Identify which cell holds the provided text, then report its [x, y] central coordinate. 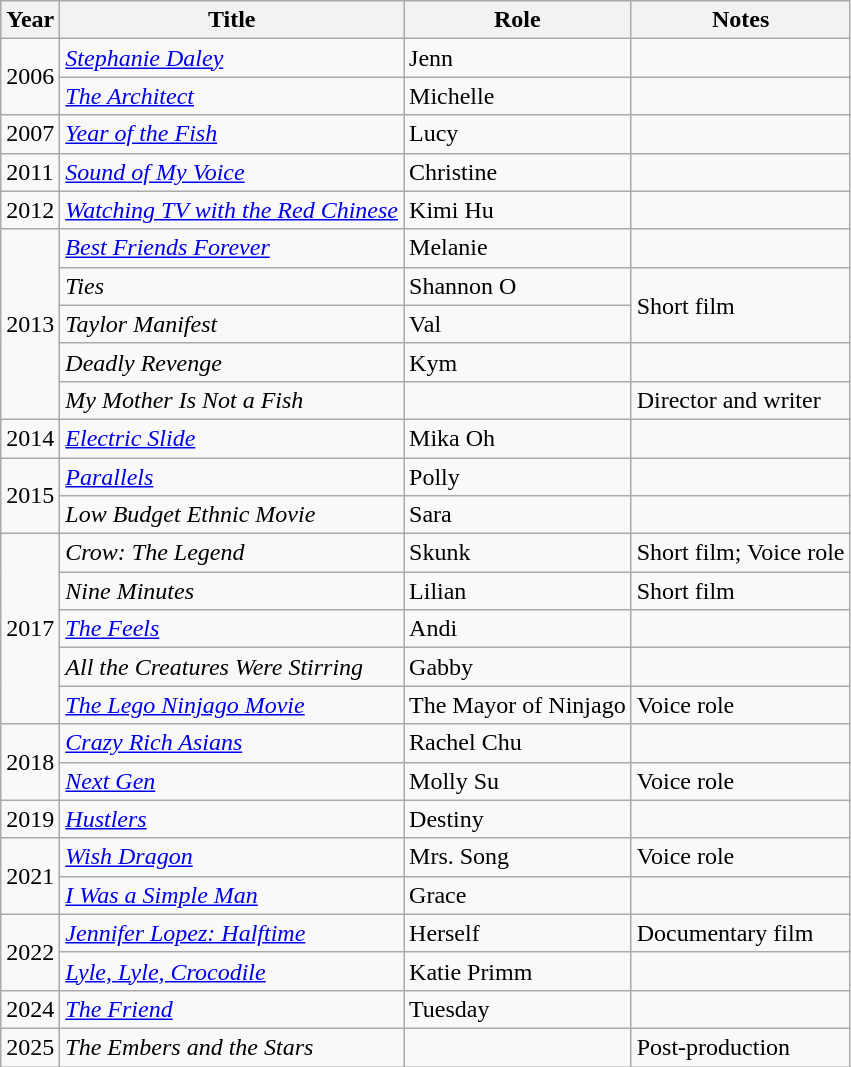
Crazy Rich Asians [232, 743]
Electric Slide [232, 438]
Lilian [518, 591]
Parallels [232, 477]
Katie Primm [518, 971]
Deadly Revenge [232, 362]
Sound of My Voice [232, 172]
Jenn [518, 58]
Sara [518, 515]
I Was a Simple Man [232, 895]
2012 [30, 210]
Rachel Chu [518, 743]
Lucy [518, 134]
Wish Dragon [232, 857]
Director and writer [740, 400]
Skunk [518, 553]
Nine Minutes [232, 591]
Melanie [518, 248]
Crow: The Legend [232, 553]
The Mayor of Ninjago [518, 705]
Watching TV with the Red Chinese [232, 210]
2014 [30, 438]
2017 [30, 629]
Shannon O [518, 286]
The Architect [232, 96]
The Embers and the Stars [232, 1047]
Taylor Manifest [232, 324]
2006 [30, 77]
All the Creatures Were Stirring [232, 667]
Grace [518, 895]
Year of the Fish [232, 134]
Title [232, 20]
2013 [30, 324]
Post-production [740, 1047]
Role [518, 20]
Next Gen [232, 781]
Michelle [518, 96]
Hustlers [232, 819]
2025 [30, 1047]
The Lego Ninjago Movie [232, 705]
Mika Oh [518, 438]
Stephanie Daley [232, 58]
2011 [30, 172]
Ties [232, 286]
Mrs. Song [518, 857]
Andi [518, 629]
The Friend [232, 1009]
2021 [30, 876]
Kimi Hu [518, 210]
Gabby [518, 667]
Best Friends Forever [232, 248]
My Mother Is Not a Fish [232, 400]
Lyle, Lyle, Crocodile [232, 971]
2018 [30, 762]
2022 [30, 952]
Christine [518, 172]
Kym [518, 362]
Molly Su [518, 781]
Documentary film [740, 933]
The Feels [232, 629]
Year [30, 20]
Jennifer Lopez: Halftime [232, 933]
Notes [740, 20]
Herself [518, 933]
Val [518, 324]
2015 [30, 496]
Short film; Voice role [740, 553]
2024 [30, 1009]
Destiny [518, 819]
Polly [518, 477]
Low Budget Ethnic Movie [232, 515]
2007 [30, 134]
2019 [30, 819]
Tuesday [518, 1009]
